Pinpoint the cell where the given text exists, returning its [X, Y] midpoint coordinate. 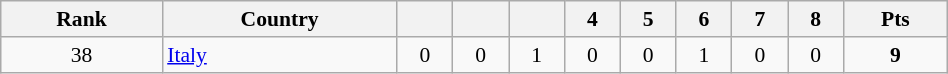
7 [760, 19]
8 [816, 19]
6 [704, 19]
Pts [895, 19]
38 [82, 55]
4 [592, 19]
Country [280, 19]
5 [648, 19]
9 [895, 55]
Rank [82, 19]
Italy [280, 55]
